Search for the cell housing the specified text and yield its [X, Y] center coordinate. 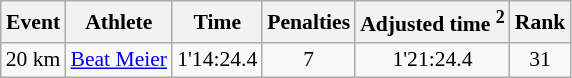
Rank [540, 22]
Event [34, 22]
Adjusted time 2 [432, 22]
1'21:24.4 [432, 60]
Time [217, 22]
20 km [34, 60]
1'14:24.4 [217, 60]
Athlete [118, 22]
31 [540, 60]
Beat Meier [118, 60]
7 [308, 60]
Penalties [308, 22]
